Scan for the cell matching the given text and deliver its [X, Y] coordinate at center. 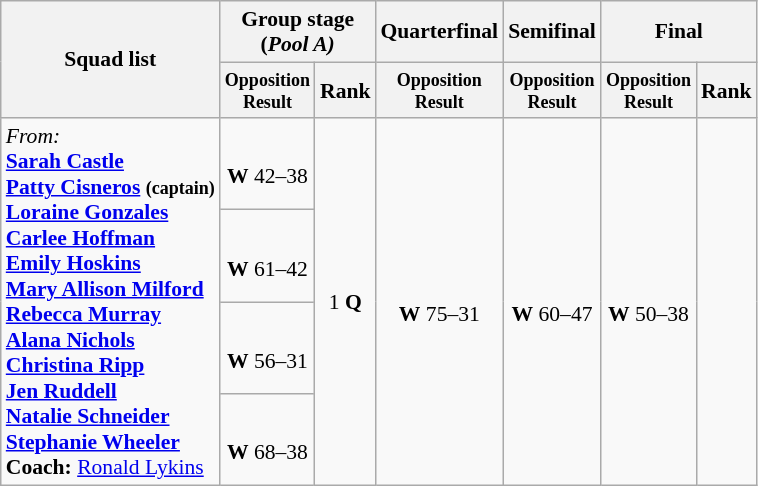
Quarterfinal [440, 32]
W 56–31 [268, 348]
Final [679, 32]
1 Q [346, 302]
W 50–38 [648, 302]
W 60–47 [552, 302]
Squad list [110, 60]
Group stage(Pool A) [298, 32]
W 75–31 [440, 302]
W 68–38 [268, 440]
W 61–42 [268, 256]
Semifinal [552, 32]
W 42–38 [268, 165]
